Extract the [x, y] coordinate from the center of the cell holding the provided text.  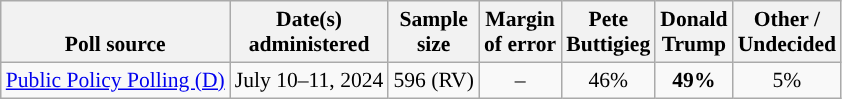
46% [608, 80]
596 (RV) [434, 80]
5% [787, 80]
Public Policy Polling (D) [116, 80]
Marginof error [520, 32]
July 10–11, 2024 [310, 80]
Samplesize [434, 32]
Other /Undecided [787, 32]
PeteButtigieg [608, 32]
Date(s)administered [310, 32]
Poll source [116, 32]
49% [694, 80]
DonaldTrump [694, 32]
– [520, 80]
